Find where the given text appears and provide that cell's center as [X, Y] coordinate. 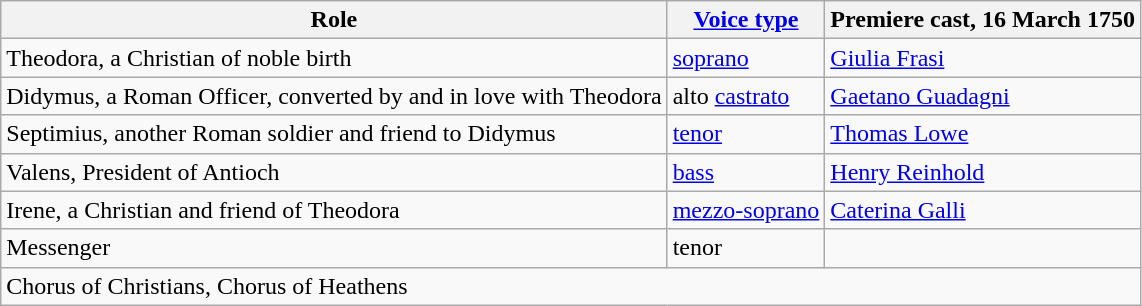
alto castrato [746, 96]
Giulia Frasi [983, 58]
Messenger [334, 248]
Irene, a Christian and friend of Theodora [334, 210]
Henry Reinhold [983, 172]
Role [334, 20]
bass [746, 172]
Thomas Lowe [983, 134]
Didymus, a Roman Officer, converted by and in love with Theodora [334, 96]
Theodora, a Christian of noble birth [334, 58]
Voice type [746, 20]
Septimius, another Roman soldier and friend to Didymus [334, 134]
Valens, President of Antioch [334, 172]
soprano [746, 58]
Chorus of Christians, Chorus of Heathens [571, 286]
Gaetano Guadagni [983, 96]
mezzo-soprano [746, 210]
Premiere cast, 16 March 1750 [983, 20]
Caterina Galli [983, 210]
